From the cell containing the given text, extract its center point as (X, Y) coordinate. 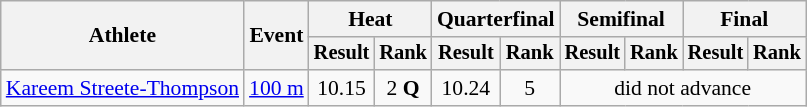
Kareem Streete-Thompson (122, 88)
10.24 (466, 88)
Semifinal (622, 19)
10.15 (342, 88)
Heat (370, 19)
5 (530, 88)
Quarterfinal (496, 19)
did not advance (683, 88)
Event (276, 36)
2 Q (403, 88)
Athlete (122, 36)
100 m (276, 88)
Final (744, 19)
